Locate the cell with the specified text and output its (X, Y) center coordinate. 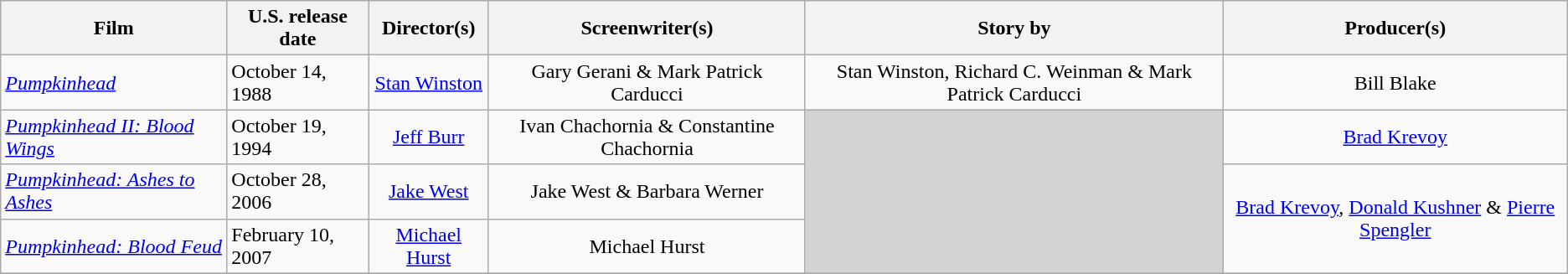
October 19, 1994 (298, 137)
Ivan Chachornia & Constantine Chachornia (647, 137)
Jeff Burr (429, 137)
Producer(s) (1395, 28)
Jake West (429, 191)
U.S. release date (298, 28)
Pumpkinhead: Ashes to Ashes (114, 191)
October 14, 1988 (298, 82)
Pumpkinhead (114, 82)
Stan Winston, Richard C. Weinman & Mark Patrick Carducci (1014, 82)
February 10, 2007 (298, 246)
Director(s) (429, 28)
Screenwriter(s) (647, 28)
Brad Krevoy, Donald Kushner & Pierre Spengler (1395, 219)
Bill Blake (1395, 82)
Film (114, 28)
Stan Winston (429, 82)
Gary Gerani & Mark Patrick Carducci (647, 82)
Pumpkinhead II: Blood Wings (114, 137)
October 28, 2006 (298, 191)
Pumpkinhead: Blood Feud (114, 246)
Jake West & Barbara Werner (647, 191)
Brad Krevoy (1395, 137)
Story by (1014, 28)
